Find where the given text appears and provide that cell's center as (X, Y) coordinate. 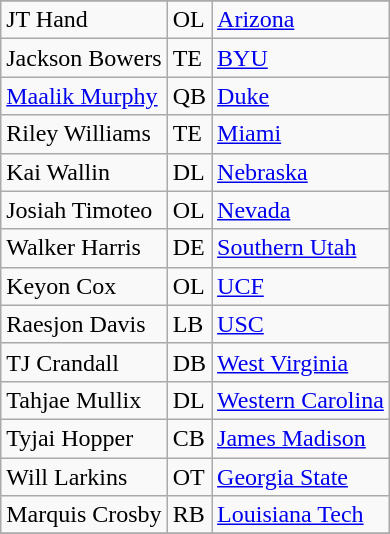
BYU (301, 58)
Will Larkins (84, 477)
James Madison (301, 438)
Maalik Murphy (84, 96)
JT Hand (84, 20)
Georgia State (301, 477)
Arizona (301, 20)
TJ Crandall (84, 362)
QB (189, 96)
Josiah Timoteo (84, 210)
LB (189, 324)
Raesjon Davis (84, 324)
DB (189, 362)
Jackson Bowers (84, 58)
CB (189, 438)
Nevada (301, 210)
Southern Utah (301, 248)
Tahjae Mullix (84, 400)
USC (301, 324)
Nebraska (301, 172)
OT (189, 477)
West Virginia (301, 362)
Walker Harris (84, 248)
Riley Williams (84, 134)
Marquis Crosby (84, 515)
Tyjai Hopper (84, 438)
Louisiana Tech (301, 515)
RB (189, 515)
DE (189, 248)
UCF (301, 286)
Kai Wallin (84, 172)
Western Carolina (301, 400)
Miami (301, 134)
Duke (301, 96)
Keyon Cox (84, 286)
